Detect which cell encompasses the target text, then output its (x, y) center coordinate. 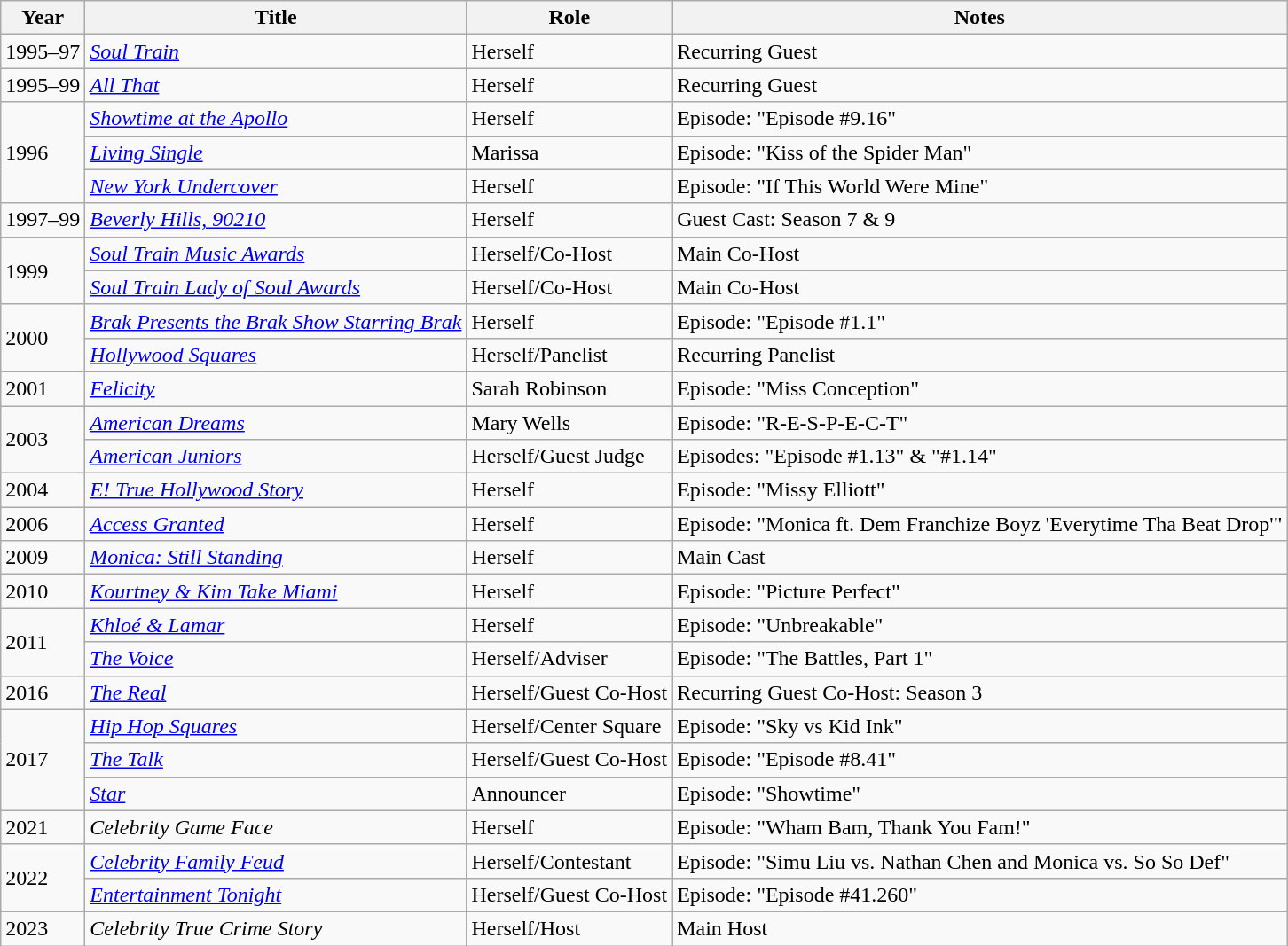
Access Granted (276, 524)
Role (569, 18)
Episode: "Episode #41.260" (979, 895)
Recurring Panelist (979, 355)
2010 (43, 591)
Felicity (276, 388)
The Real (276, 692)
Episode: "Episode #1.1" (979, 321)
Hip Hop Squares (276, 726)
2021 (43, 827)
Celebrity Game Face (276, 827)
Main Cast (979, 558)
Beverly Hills, 90210 (276, 220)
Sarah Robinson (569, 388)
Episode: "Simu Liu vs. Nathan Chen and Monica vs. So So Def" (979, 861)
Brak Presents the Brak Show Starring Brak (276, 321)
Episode: "Sky vs Kid Ink" (979, 726)
Title (276, 18)
Episodes: "Episode #1.13" & "#1.14" (979, 457)
Hollywood Squares (276, 355)
Showtime at the Apollo (276, 119)
Episode: "Miss Conception" (979, 388)
Herself/Guest Judge (569, 457)
Episode: "The Battles, Part 1" (979, 659)
1995–97 (43, 51)
Khloé & Lamar (276, 625)
Announcer (569, 794)
1996 (43, 152)
New York Undercover (276, 186)
2022 (43, 878)
Episode: "If This World Were Mine" (979, 186)
Main Host (979, 928)
Star (276, 794)
E! True Hollywood Story (276, 490)
1997–99 (43, 220)
2011 (43, 642)
2017 (43, 760)
Mary Wells (569, 423)
2004 (43, 490)
Episode: "Showtime" (979, 794)
Episode: "R-E-S-P-E-C-T" (979, 423)
Herself/Adviser (569, 659)
Herself/Panelist (569, 355)
Herself/Host (569, 928)
Episode: "Picture Perfect" (979, 591)
Recurring Guest Co-Host: Season 3 (979, 692)
2001 (43, 388)
2009 (43, 558)
Herself/Contestant (569, 861)
2000 (43, 338)
2023 (43, 928)
1999 (43, 270)
Episode: "Episode #9.16" (979, 119)
American Dreams (276, 423)
Episode: "Missy Elliott" (979, 490)
Year (43, 18)
Soul Train Music Awards (276, 254)
2016 (43, 692)
Marissa (569, 152)
Episode: "Wham Bam, Thank You Fam!" (979, 827)
Guest Cast: Season 7 & 9 (979, 220)
Living Single (276, 152)
The Voice (276, 659)
Episode: "Monica ft. Dem Franchize Boyz 'Everytime Tha Beat Drop'" (979, 524)
Celebrity True Crime Story (276, 928)
Episode: "Episode #8.41" (979, 760)
Episode: "Kiss of the Spider Man" (979, 152)
1995–99 (43, 85)
Notes (979, 18)
Kourtney & Kim Take Miami (276, 591)
Entertainment Tonight (276, 895)
2003 (43, 440)
All That (276, 85)
Monica: Still Standing (276, 558)
The Talk (276, 760)
Soul Train Lady of Soul Awards (276, 287)
Celebrity Family Feud (276, 861)
2006 (43, 524)
Herself/Center Square (569, 726)
Episode: "Unbreakable" (979, 625)
Soul Train (276, 51)
American Juniors (276, 457)
